Locate the cell with the specified text and output its (X, Y) center coordinate. 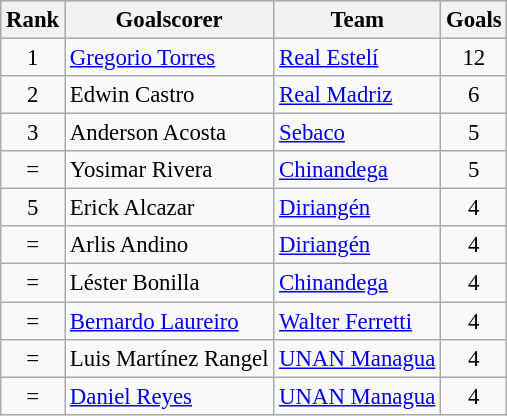
Real Estelí (358, 58)
Bernardo Laureiro (170, 321)
Edwin Castro (170, 95)
Erick Alcazar (170, 208)
Walter Ferretti (358, 321)
1 (33, 58)
Luis Martínez Rangel (170, 358)
Daniel Reyes (170, 396)
2 (33, 95)
Arlis Andino (170, 245)
Gregorio Torres (170, 58)
Léster Bonilla (170, 283)
Real Madriz (358, 95)
Team (358, 20)
Anderson Acosta (170, 133)
Goalscorer (170, 20)
Sebaco (358, 133)
Goals (474, 20)
12 (474, 58)
Rank (33, 20)
3 (33, 133)
Yosimar Rivera (170, 170)
6 (474, 95)
